Provide the (x, y) coordinate of the cell's center where the given text is located.  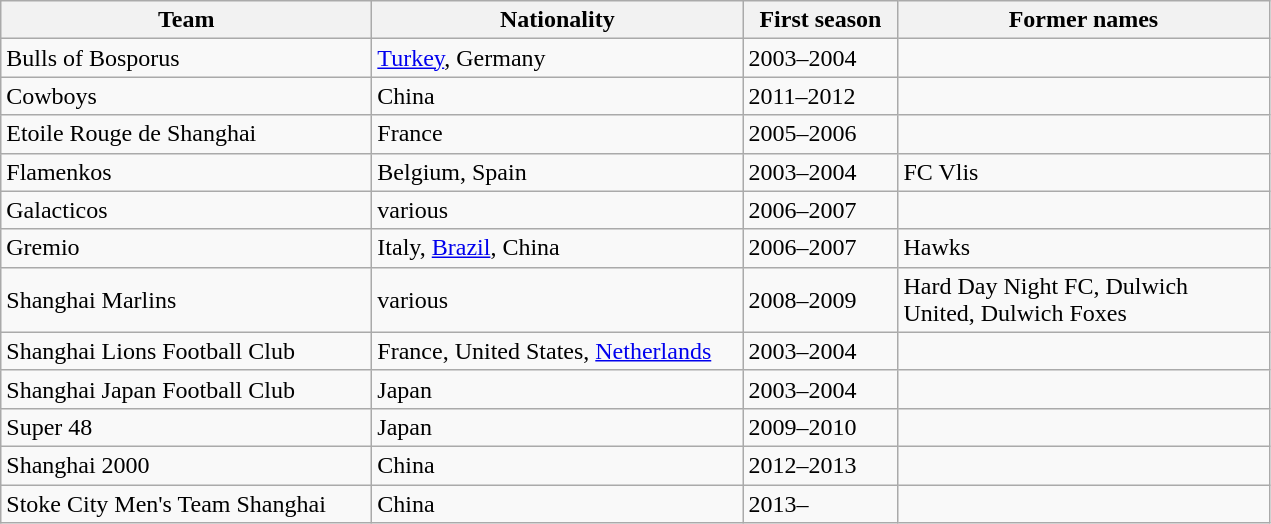
2009–2010 (820, 427)
Hard Day Night FC, Dulwich United, Dulwich Foxes (1084, 300)
Etoile Rouge de Shanghai (186, 134)
Team (186, 20)
Super 48 (186, 427)
FC Vlis (1084, 172)
2005–2006 (820, 134)
Nationality (558, 20)
Former names (1084, 20)
Shanghai Japan Football Club (186, 389)
2008–2009 (820, 300)
Hawks (1084, 248)
Flamenkos (186, 172)
Gremio (186, 248)
Galacticos (186, 210)
Turkey, Germany (558, 58)
France, United States, Netherlands (558, 351)
Shanghai 2000 (186, 465)
Cowboys (186, 96)
Belgium, Spain (558, 172)
Shanghai Marlins (186, 300)
2013– (820, 503)
Italy, Brazil, China (558, 248)
Bulls of Bosporus (186, 58)
Shanghai Lions Football Club (186, 351)
2012–2013 (820, 465)
2011–2012 (820, 96)
Stoke City Men's Team Shanghai (186, 503)
First season (820, 20)
France (558, 134)
